Output the [X, Y] coordinate of the center of the cell containing the given text.  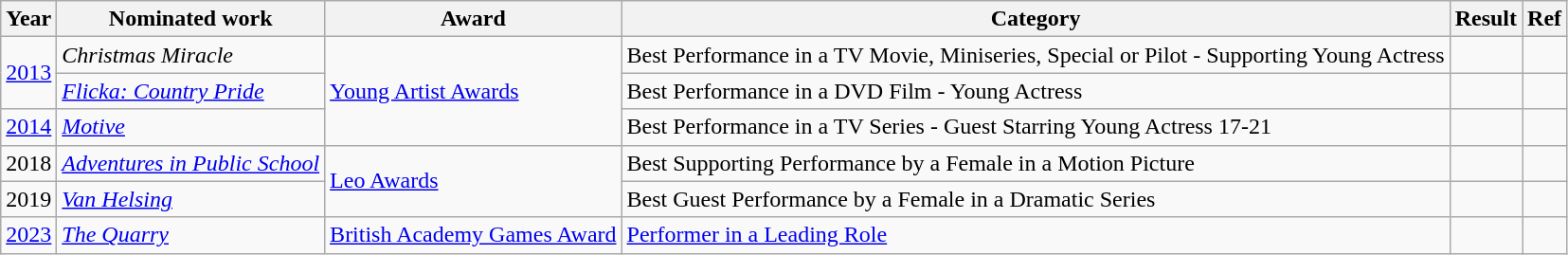
Ref [1544, 19]
Best Performance in a DVD Film - Young Actress [1036, 91]
Best Performance in a TV Series - Guest Starring Young Actress 17-21 [1036, 127]
Nominated work [191, 19]
The Quarry [191, 235]
Best Supporting Performance by a Female in a Motion Picture [1036, 163]
2019 [28, 199]
Leo Awards [474, 181]
Adventures in Public School [191, 163]
Young Artist Awards [474, 91]
Performer in a Leading Role [1036, 235]
Motive [191, 127]
Category [1036, 19]
2014 [28, 127]
Result [1486, 19]
British Academy Games Award [474, 235]
2018 [28, 163]
Best Performance in a TV Movie, Miniseries, Special or Pilot - Supporting Young Actress [1036, 55]
Christmas Miracle [191, 55]
Best Guest Performance by a Female in a Dramatic Series [1036, 199]
Award [474, 19]
2013 [28, 73]
2023 [28, 235]
Van Helsing [191, 199]
Flicka: Country Pride [191, 91]
Year [28, 19]
